Detect which cell encompasses the target text, then output its [x, y] center coordinate. 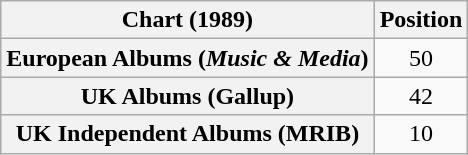
UK Independent Albums (MRIB) [188, 134]
42 [421, 96]
UK Albums (Gallup) [188, 96]
50 [421, 58]
10 [421, 134]
European Albums (Music & Media) [188, 58]
Chart (1989) [188, 20]
Position [421, 20]
